Detect which cell encompasses the target text, then output its (x, y) center coordinate. 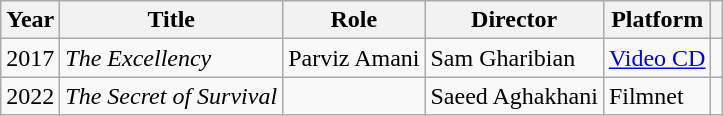
Platform (657, 20)
Year (30, 20)
Parviz Amani (354, 58)
Sam Gharibian (514, 58)
2022 (30, 96)
Saeed Aghakhani (514, 96)
Title (172, 20)
The Secret of Survival (172, 96)
Filmnet (657, 96)
The Excellency (172, 58)
Director (514, 20)
Role (354, 20)
Video CD (657, 58)
2017 (30, 58)
